Scan for the cell matching the given text and deliver its [x, y] coordinate at center. 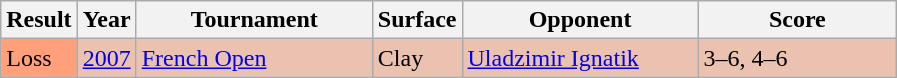
Uladzimir Ignatik [580, 58]
Opponent [580, 20]
Tournament [254, 20]
2007 [106, 58]
Surface [417, 20]
Score [798, 20]
Clay [417, 58]
Year [106, 20]
French Open [254, 58]
Loss [39, 58]
3–6, 4–6 [798, 58]
Result [39, 20]
